Provide the [x, y] coordinate of the cell's center where the given text is located.  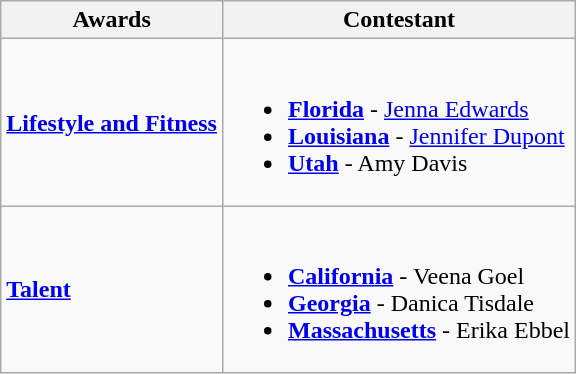
Contestant [398, 20]
Talent [112, 290]
Florida - Jenna Edwards Louisiana - Jennifer Dupont Utah - Amy Davis [398, 122]
California - Veena Goel Georgia - Danica Tisdale Massachusetts - Erika Ebbel [398, 290]
Lifestyle and Fitness [112, 122]
Awards [112, 20]
